Output the [x, y] coordinate of the center of the cell containing the given text.  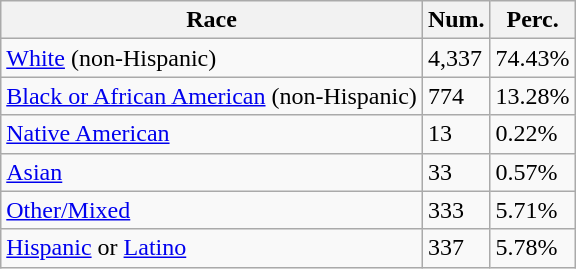
Num. [456, 20]
4,337 [456, 58]
0.57% [532, 172]
Asian [212, 172]
333 [456, 210]
Other/Mixed [212, 210]
13 [456, 134]
Hispanic or Latino [212, 248]
Race [212, 20]
Native American [212, 134]
Black or African American (non-Hispanic) [212, 96]
White (non-Hispanic) [212, 58]
5.78% [532, 248]
74.43% [532, 58]
5.71% [532, 210]
774 [456, 96]
33 [456, 172]
0.22% [532, 134]
13.28% [532, 96]
Perc. [532, 20]
337 [456, 248]
